Find where the given text appears and provide that cell's center as (x, y) coordinate. 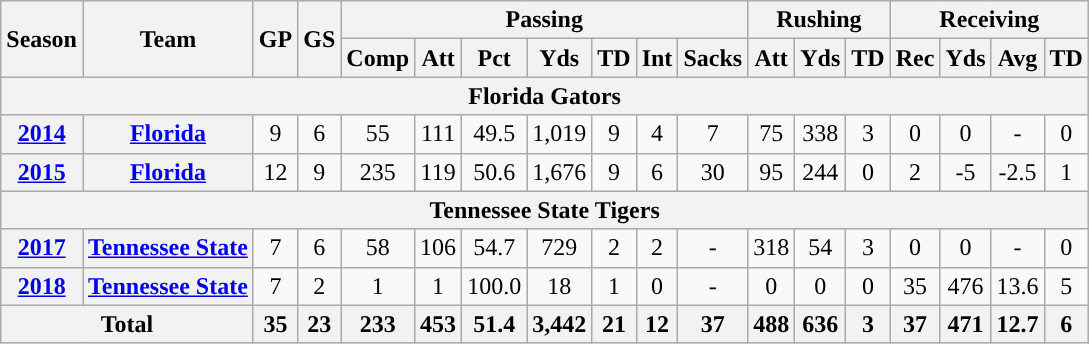
729 (560, 248)
GS (320, 39)
13.6 (1018, 286)
471 (966, 324)
4 (657, 134)
75 (772, 134)
18 (560, 286)
51.4 (494, 324)
233 (378, 324)
318 (772, 248)
Team (168, 39)
21 (614, 324)
23 (320, 324)
3,442 (560, 324)
2014 (42, 134)
1,676 (560, 172)
235 (378, 172)
5 (1066, 286)
Season (42, 39)
49.5 (494, 134)
100.0 (494, 286)
58 (378, 248)
Pct (494, 58)
Sacks (713, 58)
54.7 (494, 248)
Int (657, 58)
2017 (42, 248)
244 (820, 172)
54 (820, 248)
Comp (378, 58)
Florida Gators (545, 96)
55 (378, 134)
Rec (915, 58)
338 (820, 134)
106 (438, 248)
GP (275, 39)
2018 (42, 286)
12.7 (1018, 324)
Total (128, 324)
Tennessee State Tigers (545, 210)
50.6 (494, 172)
2015 (42, 172)
Rushing (820, 20)
119 (438, 172)
30 (713, 172)
Receiving (989, 20)
111 (438, 134)
Passing (544, 20)
476 (966, 286)
488 (772, 324)
453 (438, 324)
95 (772, 172)
636 (820, 324)
Avg (1018, 58)
-5 (966, 172)
-2.5 (1018, 172)
1,019 (560, 134)
